Find where the given text appears and provide that cell's center as [X, Y] coordinate. 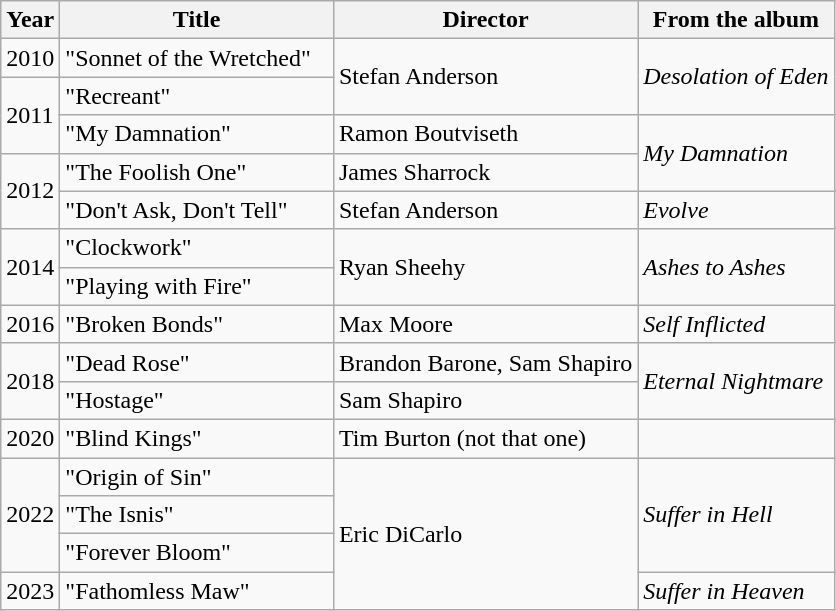
Sam Shapiro [485, 400]
Eternal Nightmare [736, 381]
Eric DiCarlo [485, 534]
Desolation of Eden [736, 77]
2023 [30, 591]
"The Isnis" [197, 515]
Title [197, 20]
"Playing with Fire" [197, 286]
2011 [30, 115]
Suffer in Heaven [736, 591]
Ashes to Ashes [736, 267]
"Sonnet of the Wretched" [197, 58]
Suffer in Hell [736, 515]
2014 [30, 267]
"Origin of Sin" [197, 477]
My Damnation [736, 153]
Evolve [736, 210]
Ryan Sheehy [485, 267]
2010 [30, 58]
Year [30, 20]
"Don't Ask, Don't Tell" [197, 210]
"The Foolish One" [197, 172]
"Broken Bonds" [197, 324]
"Dead Rose" [197, 362]
"Hostage" [197, 400]
2020 [30, 438]
Max Moore [485, 324]
"Clockwork" [197, 248]
"Blind Kings" [197, 438]
"My Damnation" [197, 134]
2022 [30, 515]
2018 [30, 381]
Brandon Barone, Sam Shapiro [485, 362]
Tim Burton (not that one) [485, 438]
Director [485, 20]
"Forever Bloom" [197, 553]
2012 [30, 191]
From the album [736, 20]
James Sharrock [485, 172]
2016 [30, 324]
Ramon Boutviseth [485, 134]
"Fathomless Maw" [197, 591]
"Recreant" [197, 96]
Self Inflicted [736, 324]
